Scan for the cell matching the given text and deliver its (X, Y) coordinate at center. 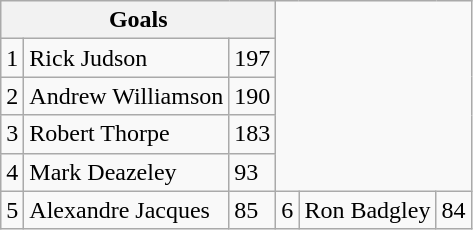
Andrew Williamson (126, 96)
84 (454, 210)
Mark Deazeley (126, 172)
85 (252, 210)
190 (252, 96)
1 (12, 58)
183 (252, 134)
Goals (138, 20)
6 (288, 210)
Rick Judson (126, 58)
5 (12, 210)
4 (12, 172)
93 (252, 172)
Alexandre Jacques (126, 210)
Ron Badgley (368, 210)
3 (12, 134)
197 (252, 58)
2 (12, 96)
Robert Thorpe (126, 134)
